Pinpoint the cell where the given text exists, returning its (x, y) midpoint coordinate. 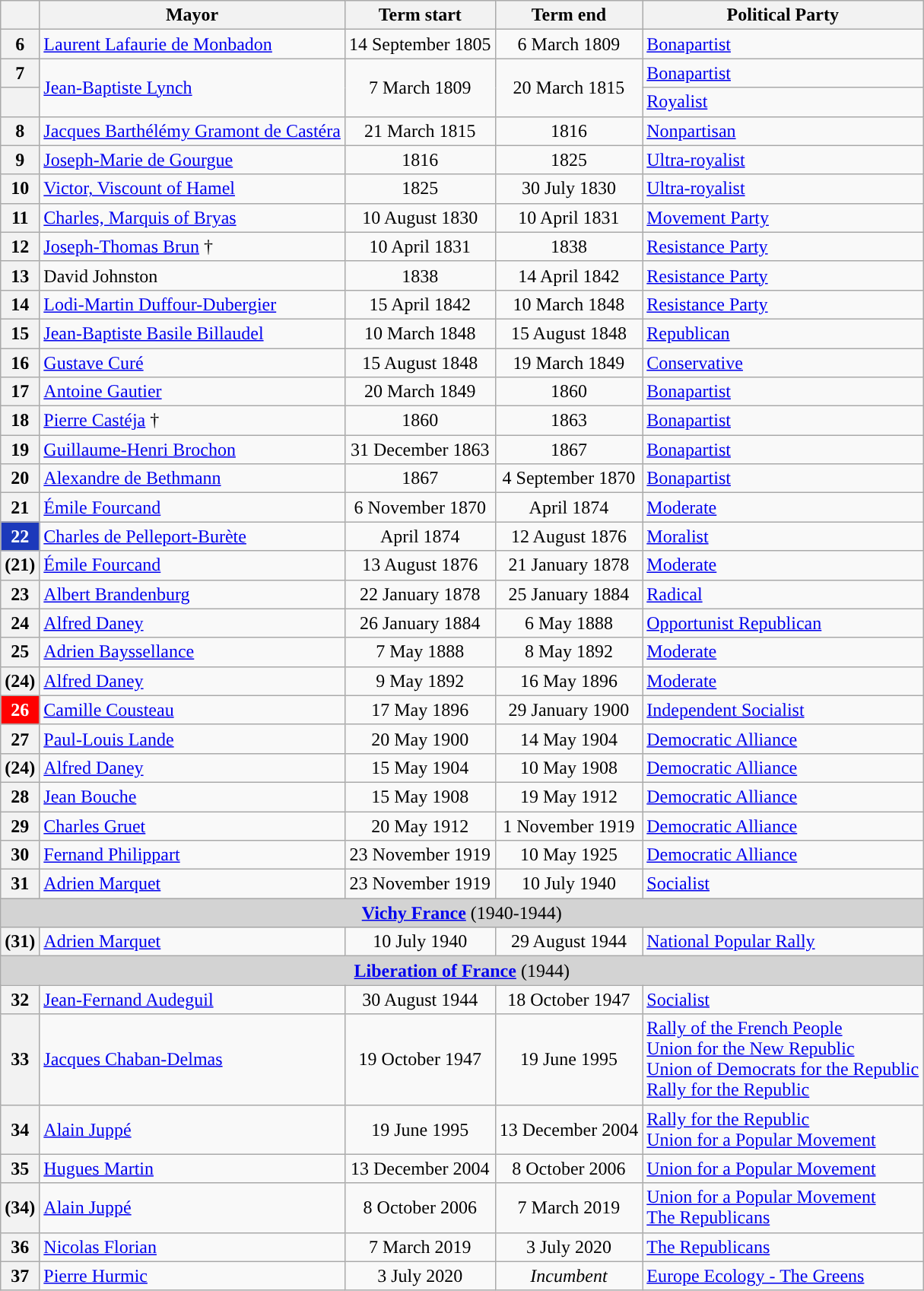
Victor, Viscount of Hamel (192, 189)
Hugues Martin (192, 1169)
Term end (569, 15)
33 (20, 1059)
Independent Socialist (783, 710)
9 (20, 160)
Liberation of France (1944) (462, 971)
21 (20, 507)
31 (20, 884)
18 October 1947 (569, 1000)
6 March 1809 (569, 44)
Republican (783, 333)
25 (20, 652)
Mayor (192, 15)
29 (20, 825)
Movement Party (783, 218)
Jacques Chaban-Delmas (192, 1059)
Jean-Baptiste Basile Billaudel (192, 333)
7 March 1809 (420, 87)
16 May 1896 (569, 681)
36 (20, 1247)
6 May 1888 (569, 623)
Jean Bouche (192, 797)
19 (20, 450)
37 (20, 1276)
9 May 1892 (420, 681)
Charles, Marquis of Bryas (192, 218)
Union for a Popular MovementThe Republicans (783, 1208)
10 August 1830 (420, 218)
20 March 1849 (420, 392)
Union for a Popular Movement (783, 1169)
Joseph-Marie de Gourgue (192, 160)
7 (20, 73)
David Johnston (192, 275)
35 (20, 1169)
8 May 1892 (569, 652)
20 May 1912 (420, 825)
Guillaume-Henri Brochon (192, 450)
Jean-Baptiste Lynch (192, 87)
10 (20, 189)
Conservative (783, 363)
10 May 1925 (569, 855)
Incumbent (569, 1276)
14 May 1904 (569, 739)
(31) (20, 942)
Adrien Bayssellance (192, 652)
Moralist (783, 536)
Gustave Curé (192, 363)
Nonpartisan (783, 131)
Europe Ecology - The Greens (783, 1276)
20 (20, 479)
18 (20, 421)
(21) (20, 565)
8 (20, 131)
Vichy France (1940-1944) (462, 913)
32 (20, 1000)
26 (20, 710)
20 May 1900 (420, 739)
Opportunist Republican (783, 623)
13 August 1876 (420, 565)
23 (20, 594)
15 May 1908 (420, 797)
Rally of the French PeopleUnion for the New RepublicUnion of Democrats for the RepublicRally for the Republic (783, 1059)
Rally for the RepublicUnion for a Popular Movement (783, 1129)
Antoine Gautier (192, 392)
21 January 1878 (569, 565)
Charles de Pelleport-Burète (192, 536)
22 (20, 536)
Term start (420, 15)
16 (20, 363)
19 May 1912 (569, 797)
Jean-Fernand Audeguil (192, 1000)
29 August 1944 (569, 942)
Albert Brandenburg (192, 594)
National Popular Rally (783, 942)
6 November 1870 (420, 507)
26 January 1884 (420, 623)
30 (20, 855)
15 April 1842 (420, 304)
13 (20, 275)
Camille Cousteau (192, 710)
Charles Gruet (192, 825)
28 (20, 797)
Radical (783, 594)
14 April 1842 (569, 275)
27 (20, 739)
Paul-Louis Lande (192, 739)
4 September 1870 (569, 479)
Joseph-Thomas Brun † (192, 246)
14 September 1805 (420, 44)
34 (20, 1129)
Alexandre de Bethmann (192, 479)
12 (20, 246)
17 (20, 392)
30 August 1944 (420, 1000)
10 May 1908 (569, 768)
25 January 1884 (569, 594)
19 October 1947 (420, 1059)
29 January 1900 (569, 710)
30 July 1830 (569, 189)
12 August 1876 (569, 536)
31 December 1863 (420, 450)
17 May 1896 (420, 710)
24 (20, 623)
7 May 1888 (420, 652)
21 March 1815 (420, 131)
Pierre Castéja † (192, 421)
15 May 1904 (420, 768)
Jacques Barthélémy Gramont de Castéra (192, 131)
Political Party (783, 15)
Laurent Lafaurie de Monbadon (192, 44)
Lodi-Martin Duffour-Dubergier (192, 304)
6 (20, 44)
11 (20, 218)
1 November 1919 (569, 825)
Nicolas Florian (192, 1247)
The Republicans (783, 1247)
Fernand Philippart (192, 855)
19 March 1849 (569, 363)
1863 (569, 421)
20 March 1815 (569, 87)
Pierre Hurmic (192, 1276)
(34) (20, 1208)
15 (20, 333)
22 January 1878 (420, 594)
14 (20, 304)
Royalist (783, 102)
